From the cell containing the given text, extract its center point as (x, y) coordinate. 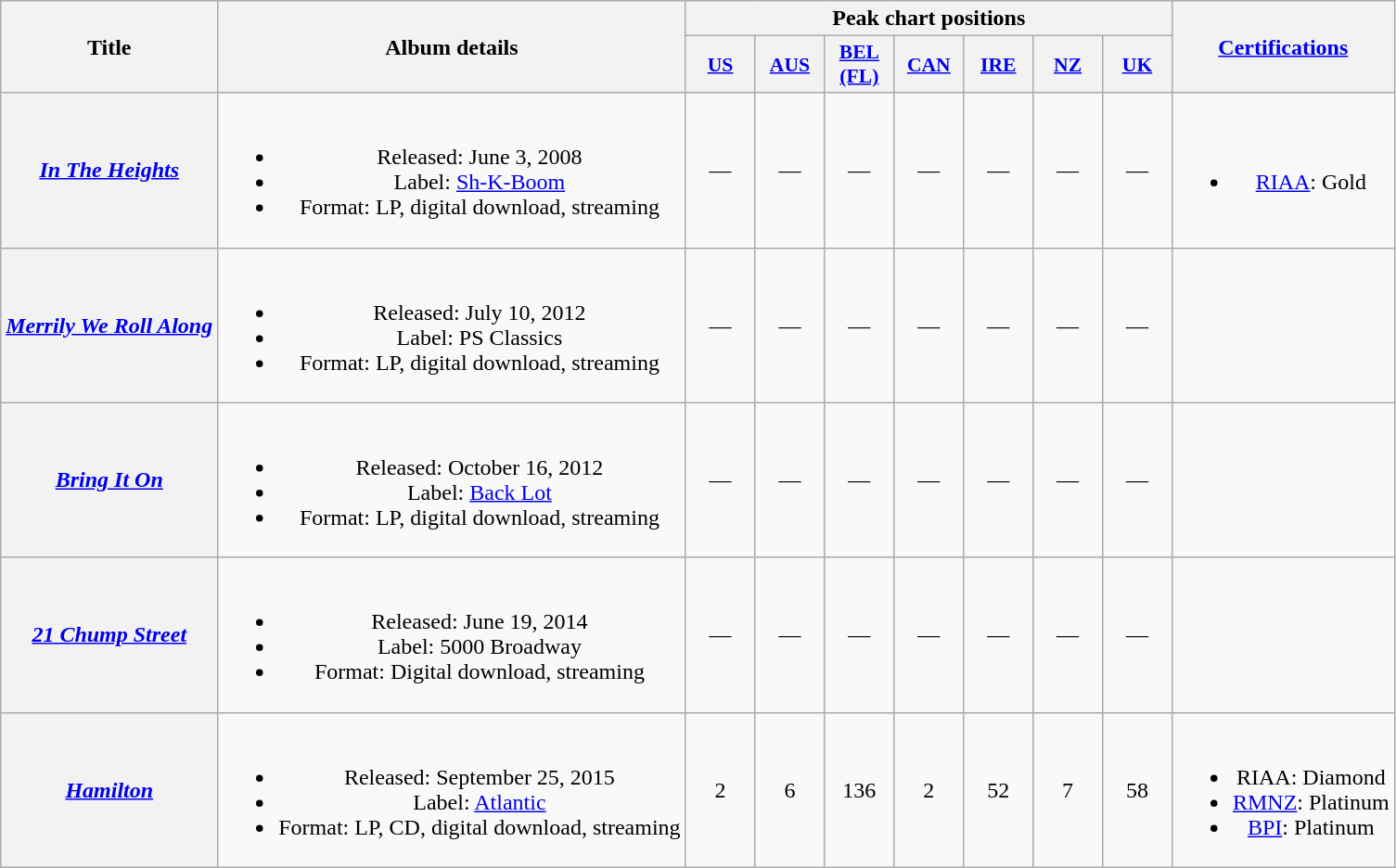
BEL(FL) (859, 65)
Title (109, 46)
RIAA: Gold (1283, 171)
Hamilton (109, 790)
52 (998, 790)
136 (859, 790)
58 (1137, 790)
Released: July 10, 2012Label: PS ClassicsFormat: LP, digital download, streaming (452, 325)
IRE (998, 65)
RIAA: DiamondRMNZ: PlatinumBPI: Platinum (1283, 790)
6 (790, 790)
21 Chump Street (109, 634)
NZ (1069, 65)
In The Heights (109, 171)
Bring It On (109, 480)
Certifications (1283, 46)
AUS (790, 65)
Released: June 19, 2014Label: 5000 BroadwayFormat: Digital download, streaming (452, 634)
Merrily We Roll Along (109, 325)
Album details (452, 46)
Released: October 16, 2012Label: Back LotFormat: LP, digital download, streaming (452, 480)
Peak chart positions (929, 19)
CAN (929, 65)
US (720, 65)
UK (1137, 65)
Released: September 25, 2015Label: AtlanticFormat: LP, CD, digital download, streaming (452, 790)
7 (1069, 790)
Released: June 3, 2008Label: Sh-K-BoomFormat: LP, digital download, streaming (452, 171)
